Output the (X, Y) coordinate of the center of the cell containing the given text.  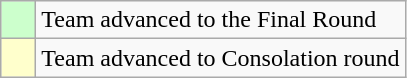
Team advanced to the Final Round (220, 20)
Team advanced to Consolation round (220, 58)
